Capture the cell that displays the provided text and extract its [x, y] central coordinate. 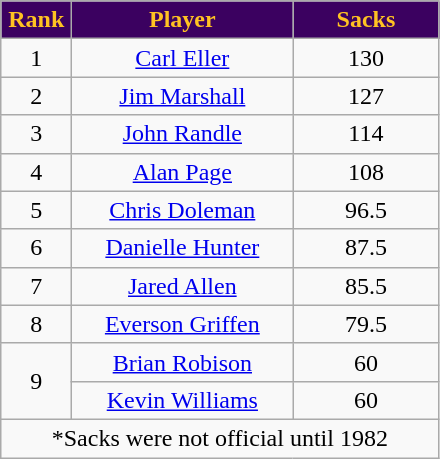
79.5 [366, 324]
Sacks [366, 20]
8 [36, 324]
Alan Page [182, 172]
96.5 [366, 210]
Danielle Hunter [182, 248]
Rank [36, 20]
108 [366, 172]
Everson Griffen [182, 324]
127 [366, 96]
4 [36, 172]
3 [36, 134]
7 [36, 286]
87.5 [366, 248]
1 [36, 58]
6 [36, 248]
9 [36, 381]
*Sacks were not official until 1982 [220, 438]
5 [36, 210]
114 [366, 134]
Kevin Williams [182, 400]
John Randle [182, 134]
Jared Allen [182, 286]
2 [36, 96]
Chris Doleman [182, 210]
Brian Robison [182, 362]
Player [182, 20]
Jim Marshall [182, 96]
Carl Eller [182, 58]
85.5 [366, 286]
130 [366, 58]
